Return [X, Y] of the center of cell containing provided text 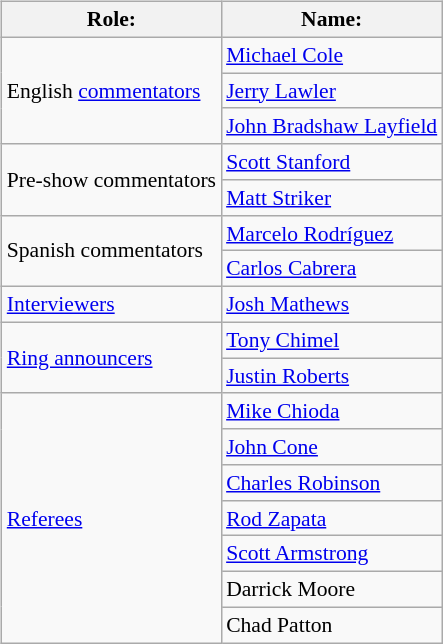
Referees [112, 518]
Pre-show commentators [112, 180]
Rod Zapata [332, 518]
Carlos Cabrera [332, 269]
Michael Cole [332, 55]
Mike Chioda [332, 411]
Charles Robinson [332, 483]
Role: [112, 20]
Name: [332, 20]
Scott Armstrong [332, 554]
Ring announcers [112, 358]
Marcelo Rodríguez [332, 233]
Chad Patton [332, 625]
John Bradshaw Layfield [332, 126]
Jerry Lawler [332, 91]
Matt Striker [332, 198]
English commentators [112, 90]
John Cone [332, 447]
Josh Mathews [332, 305]
Tony Chimel [332, 340]
Justin Roberts [332, 376]
Interviewers [112, 305]
Darrick Moore [332, 590]
Scott Stanford [332, 162]
Spanish commentators [112, 250]
